Return the [X, Y] coordinate for the center point of the cell that contains the specified text.  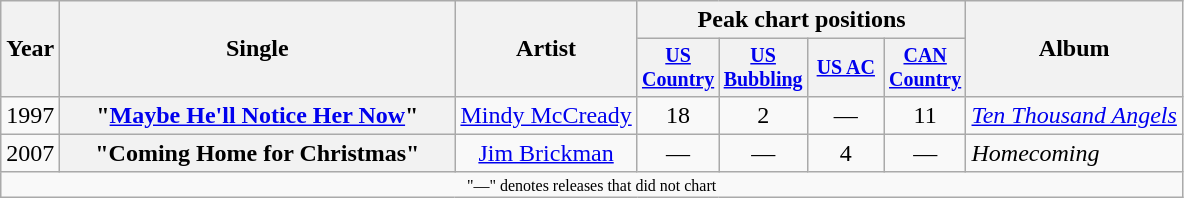
US Bubbling [763, 68]
CAN Country [925, 68]
"Maybe He'll Notice Her Now" [258, 115]
Mindy McCready [546, 115]
2 [763, 115]
4 [846, 153]
11 [925, 115]
"—" denotes releases that did not chart [592, 184]
Ten Thousand Angels [1074, 115]
Album [1074, 49]
18 [678, 115]
Year [30, 49]
Peak chart positions [802, 20]
US AC [846, 68]
Artist [546, 49]
1997 [30, 115]
"Coming Home for Christmas" [258, 153]
Jim Brickman [546, 153]
2007 [30, 153]
Homecoming [1074, 153]
US Country [678, 68]
Single [258, 49]
